Capture the cell that displays the provided text and extract its [X, Y] central coordinate. 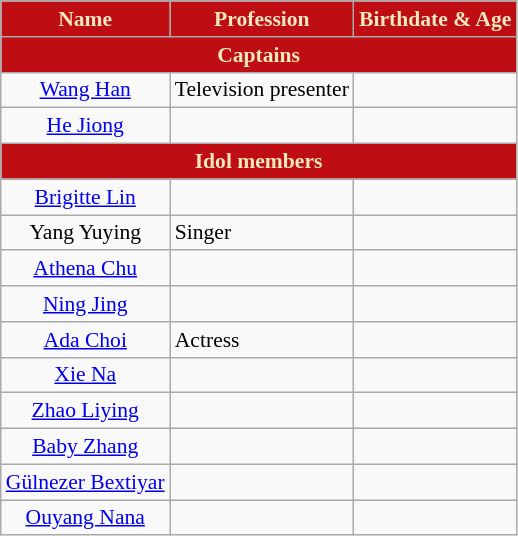
Gülnezer Bextiyar [86, 482]
Television presenter [262, 90]
Ada Choi [86, 340]
Birthdate & Age [435, 19]
Athena Chu [86, 269]
Ning Jing [86, 304]
Captains [259, 55]
Brigitte Lin [86, 197]
Name [86, 19]
Wang Han [86, 90]
Baby Zhang [86, 447]
Zhao Liying [86, 411]
Yang Yuying [86, 233]
Actress [262, 340]
Singer [262, 233]
Ouyang Nana [86, 518]
Xie Na [86, 375]
Profession [262, 19]
Idol members [259, 162]
He Jiong [86, 126]
